Determine the (X, Y) coordinate at the center of the cell enclosing the given text.  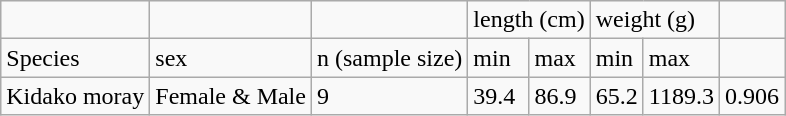
39.4 (498, 96)
65.2 (616, 96)
weight (g) (654, 20)
1189.3 (681, 96)
Kidako moray (76, 96)
Female & Male (231, 96)
86.9 (560, 96)
9 (389, 96)
Species (76, 58)
sex (231, 58)
length (cm) (529, 20)
0.906 (752, 96)
n (sample size) (389, 58)
